From the cell containing the given text, extract its center point as (X, Y) coordinate. 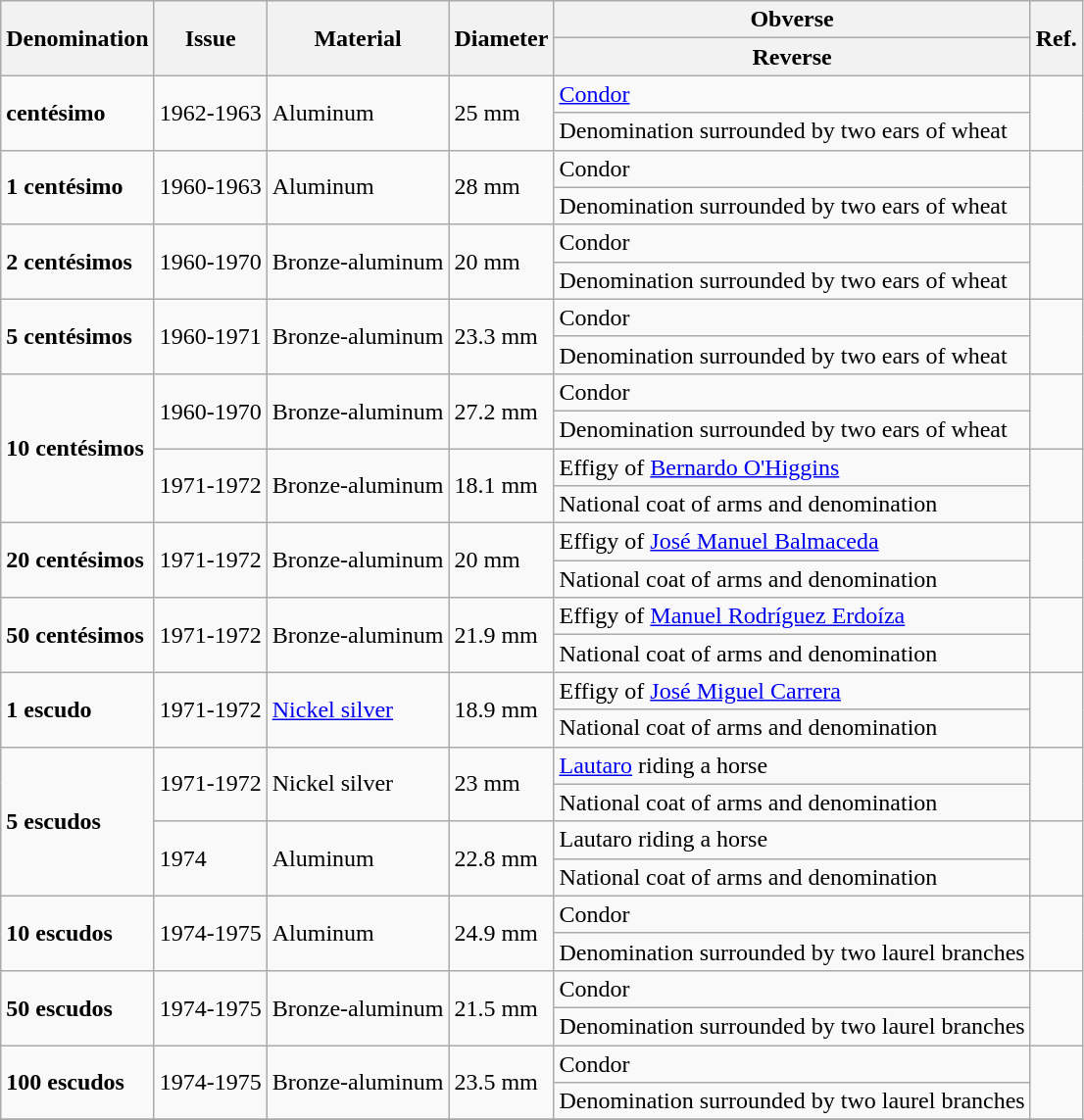
10 escudos (77, 933)
Obverse (792, 20)
24.9 mm (502, 933)
27.2 mm (502, 411)
2 centésimos (77, 262)
Material (358, 38)
1 centésimo (77, 187)
Effigy of José Miguel Carrera (792, 691)
50 escudos (77, 1007)
18.9 mm (502, 709)
Diameter (502, 38)
20 centésimos (77, 560)
50 centésimos (77, 635)
21.5 mm (502, 1007)
10 centésimos (77, 448)
18.1 mm (502, 486)
Effigy of José Manuel Balmaceda (792, 542)
22.8 mm (502, 858)
Reverse (792, 57)
Effigy of Manuel Rodríguez Erdoíza (792, 616)
Denomination (77, 38)
Effigy of Bernardo O'Higgins (792, 467)
28 mm (502, 187)
1960-1963 (210, 187)
23 mm (502, 784)
23.5 mm (502, 1082)
100 escudos (77, 1082)
5 centésimos (77, 336)
1960-1971 (210, 336)
1974 (210, 858)
Ref. (1057, 38)
5 escudos (77, 821)
Issue (210, 38)
23.3 mm (502, 336)
21.9 mm (502, 635)
1962-1963 (210, 113)
25 mm (502, 113)
centésimo (77, 113)
1 escudo (77, 709)
